For the text-containing cell, return its midpoint in (X, Y) coordinate format. 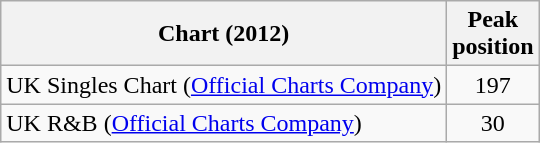
UK R&B (Official Charts Company) (224, 123)
30 (493, 123)
Peakposition (493, 34)
UK Singles Chart (Official Charts Company) (224, 85)
197 (493, 85)
Chart (2012) (224, 34)
